Pinpoint the cell where the given text exists, returning its [X, Y] midpoint coordinate. 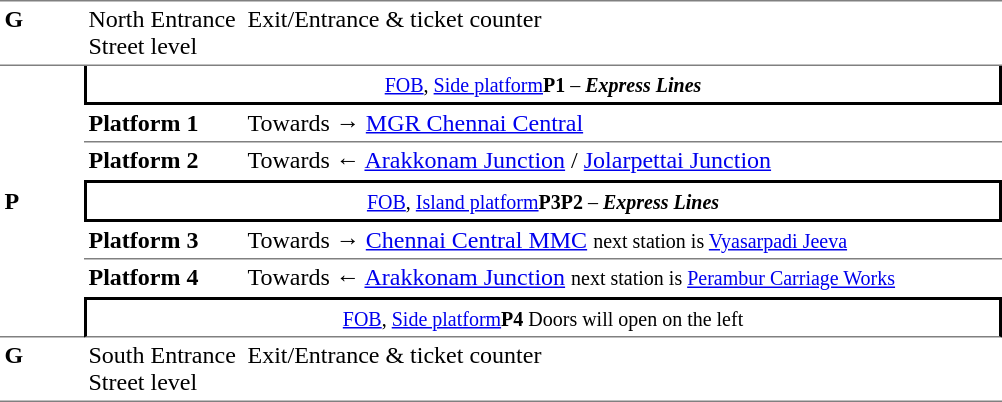
Towards → MGR Chennai Central [622, 124]
Platform 4 [164, 279]
FOB, Island platformP3P2 – Express Lines [543, 201]
Platform 1 [164, 124]
Towards ← Arakkonam Junction next station is Perambur Carriage Works [622, 279]
Towards → Chennai Central MMC next station is Vyasarpadi Jeeva [622, 241]
South Entrance Street level [164, 370]
FOB, Side platformP1 – Express Lines [543, 86]
North Entrance Street level [164, 33]
Towards ← Arakkonam Junction / Jolarpettai Junction [622, 161]
Platform 2 [164, 161]
Platform 3 [164, 241]
P [42, 202]
FOB, Side platformP4 Doors will open on the left [543, 317]
